Output the (X, Y) coordinate of the center of the cell containing the given text.  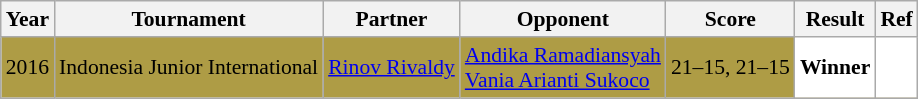
Result (836, 19)
Tournament (188, 19)
2016 (28, 68)
Rinov Rivaldy (392, 68)
Score (730, 19)
Partner (392, 19)
Opponent (563, 19)
Ref (896, 19)
Indonesia Junior International (188, 68)
Andika Ramadiansyah Vania Arianti Sukoco (563, 68)
21–15, 21–15 (730, 68)
Winner (836, 68)
Year (28, 19)
